Detect which cell encompasses the target text, then output its (x, y) center coordinate. 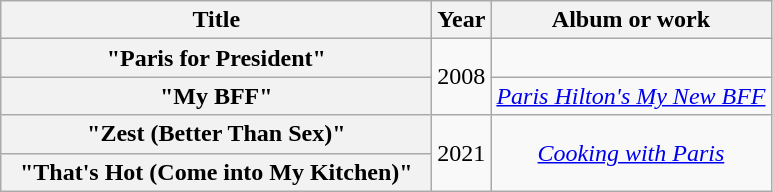
Title (216, 20)
"Zest (Better Than Sex)" (216, 134)
Album or work (631, 20)
"That's Hot (Come into My Kitchen)" (216, 172)
2008 (462, 77)
"My BFF" (216, 96)
Cooking with Paris (631, 153)
2021 (462, 153)
Paris Hilton's My New BFF (631, 96)
Year (462, 20)
"Paris for President" (216, 58)
